Search for the cell housing the specified text and yield its (X, Y) center coordinate. 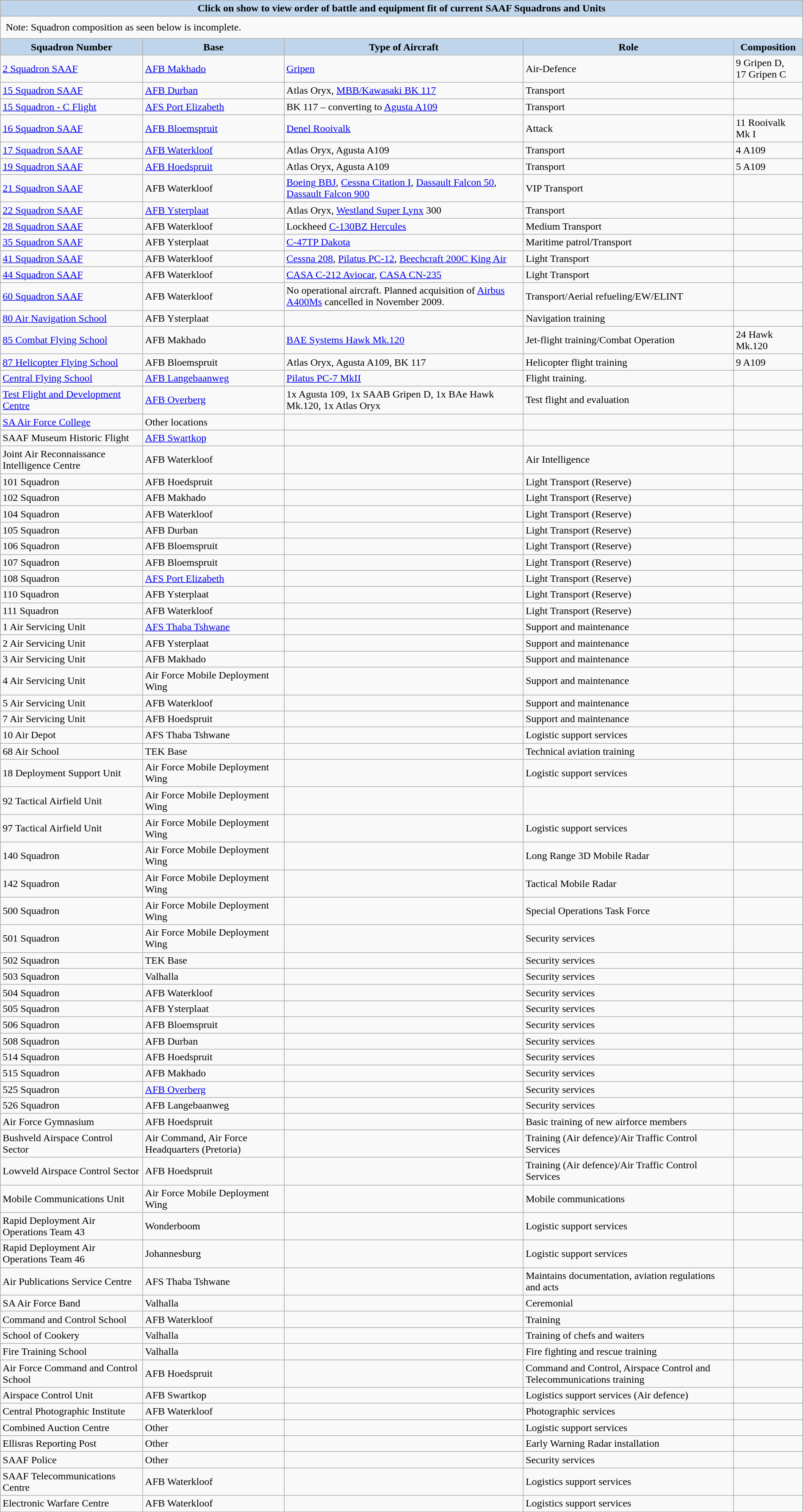
21 Squadron SAAF (72, 188)
28 Squadron SAAF (72, 226)
515 Squadron (72, 1073)
Jet-flight training/Combat Operation (629, 340)
School of Cookery (72, 1335)
Training of chefs and waiters (629, 1335)
Other locations (213, 422)
506 Squadron (72, 1025)
80 Air Navigation School (72, 318)
Air-Defence (629, 69)
Bushveld Airspace Control Sector (72, 1143)
108 Squadron (72, 578)
111 Squadron (72, 611)
Combined Auction Centre (72, 1428)
9 A109 (768, 362)
Training (629, 1319)
Joint Air Reconnaissance Intelligence Centre (72, 460)
Rapid Deployment Air Operations Team 46 (72, 1254)
106 Squadron (72, 546)
102 Squadron (72, 498)
Central Photographic Institute (72, 1412)
Air Command, Air Force Headquarters (Pretoria) (213, 1143)
Atlas Oryx, Westland Super Lynx 300 (404, 210)
Rapid Deployment Air Operations Team 43 (72, 1226)
Command and Control School (72, 1319)
Atlas Oryx, Agusta A109, BK 117 (404, 362)
Boeing BBJ, Cessna Citation I, Dassault Falcon 50, Dassault Falcon 900 (404, 188)
Ellisras Reporting Post (72, 1444)
Base (213, 47)
SAAF Police (72, 1460)
BK 117 – converting to Agusta A109 (404, 106)
Electronic Warfare Centre (72, 1504)
Command and Control, Airspace Control and Telecommunications training (629, 1373)
BAE Systems Hawk Mk.120 (404, 340)
Maritime patrol/Transport (629, 242)
Note: Squadron composition as seen below is incomplete. (401, 28)
Cessna 208, Pilatus PC-12, Beechcraft 200C King Air (404, 258)
2 Squadron SAAF (72, 69)
Long Range 3D Mobile Radar (629, 856)
Navigation training (629, 318)
Flight training. (629, 378)
Atlas Oryx, MBB/Kawasaki BK 117 (404, 90)
Central Flying School (72, 378)
92 Tactical Airfield Unit (72, 801)
Gripen (404, 69)
Airspace Control Unit (72, 1395)
500 Squadron (72, 911)
Medium Transport (629, 226)
505 Squadron (72, 1009)
Technical aviation training (629, 751)
Maintains documentation, aviation regulations and acts (629, 1281)
SAAF Museum Historic Flight (72, 438)
525 Squadron (72, 1090)
22 Squadron SAAF (72, 210)
Air Publications Service Centre (72, 1281)
3 Air Servicing Unit (72, 659)
Air Force Gymnasium (72, 1122)
504 Squadron (72, 992)
5 Air Servicing Unit (72, 703)
2 Air Servicing Unit (72, 643)
105 Squadron (72, 530)
Helicopter flight training (629, 362)
5 A109 (768, 167)
Pilatus PC-7 MkII (404, 378)
1x Agusta 109, 1x SAAB Gripen D, 1x BAe Hawk Mk.120, 1x Atlas Oryx (404, 400)
15 Squadron - C Flight (72, 106)
9 Gripen D,17 Gripen C (768, 69)
Mobile Communications Unit (72, 1198)
Special Operations Task Force (629, 911)
Air Force Command and Control School (72, 1373)
87 Helicopter Flying School (72, 362)
Test flight and evaluation (629, 400)
1 Air Servicing Unit (72, 627)
Early Warning Radar installation (629, 1444)
Denel Rooivalk (404, 129)
No operational aircraft. Planned acquisition of Airbus A400Ms cancelled in November 2009. (404, 297)
41 Squadron SAAF (72, 258)
Ceremonial (629, 1303)
Photographic services (629, 1412)
68 Air School (72, 751)
11 Rooivalk Mk I (768, 129)
35 Squadron SAAF (72, 242)
Tactical Mobile Radar (629, 883)
508 Squadron (72, 1041)
15 Squadron SAAF (72, 90)
Fire fighting and rescue training (629, 1351)
97 Tactical Airfield Unit (72, 828)
502 Squadron (72, 960)
526 Squadron (72, 1106)
104 Squadron (72, 514)
SA Air Force College (72, 422)
Click on show to view order of battle and equipment fit of current SAAF Squadrons and Units (401, 8)
SAAF Telecommunications Centre (72, 1481)
60 Squadron SAAF (72, 297)
Basic training of new airforce members (629, 1122)
C-47TP Dakota (404, 242)
VIP Transport (629, 188)
44 Squadron SAAF (72, 275)
17 Squadron SAAF (72, 150)
19 Squadron SAAF (72, 167)
Type of Aircraft (404, 47)
503 Squadron (72, 976)
4 A109 (768, 150)
7 Air Servicing Unit (72, 719)
24 Hawk Mk.120 (768, 340)
Role (629, 47)
Composition (768, 47)
Johannesburg (213, 1254)
18 Deployment Support Unit (72, 773)
Mobile communications (629, 1198)
4 Air Servicing Unit (72, 681)
Squadron Number (72, 47)
Air Intelligence (629, 460)
Lockheed C-130BZ Hercules (404, 226)
Lowveld Airspace Control Sector (72, 1171)
Attack (629, 129)
Test Flight and Development Centre (72, 400)
107 Squadron (72, 562)
10 Air Depot (72, 735)
Fire Training School (72, 1351)
CASA C-212 Aviocar, CASA CN-235 (404, 275)
Logistics support services (Air defence) (629, 1395)
142 Squadron (72, 883)
514 Squadron (72, 1057)
Transport/Aerial refueling/EW/ELINT (629, 297)
110 Squadron (72, 595)
140 Squadron (72, 856)
SA Air Force Band (72, 1303)
16 Squadron SAAF (72, 129)
Wonderboom (213, 1226)
501 Squadron (72, 938)
101 Squadron (72, 482)
85 Combat Flying School (72, 340)
